From the cell containing the given text, extract its center point as [x, y] coordinate. 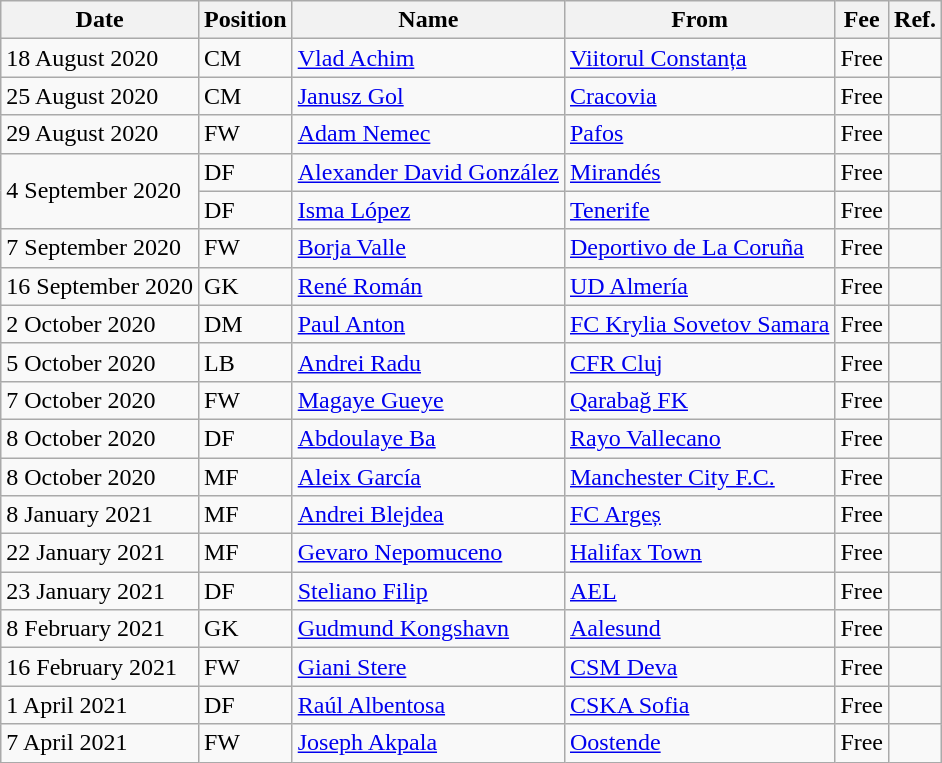
Halifax Town [699, 553]
Gevaro Nepomuceno [428, 553]
5 October 2020 [100, 362]
Gudmund Kongshavn [428, 629]
FC Argeș [699, 515]
Abdoulaye Ba [428, 438]
1 April 2021 [100, 705]
Date [100, 20]
Adam Nemec [428, 134]
CFR Cluj [699, 362]
FC Krylia Sovetov Samara [699, 324]
Tenerife [699, 210]
Deportivo de La Coruña [699, 248]
Oostende [699, 743]
7 September 2020 [100, 248]
16 September 2020 [100, 286]
LB [245, 362]
Andrei Radu [428, 362]
Joseph Akpala [428, 743]
René Román [428, 286]
Ref. [916, 20]
22 January 2021 [100, 553]
Paul Anton [428, 324]
16 February 2021 [100, 667]
CSM Deva [699, 667]
8 February 2021 [100, 629]
UD Almería [699, 286]
Position [245, 20]
Isma López [428, 210]
From [699, 20]
Viitorul Constanța [699, 58]
CSKA Sofia [699, 705]
Name [428, 20]
8 January 2021 [100, 515]
18 August 2020 [100, 58]
25 August 2020 [100, 96]
Manchester City F.C. [699, 477]
Qarabağ FK [699, 400]
7 April 2021 [100, 743]
Mirandés [699, 172]
Fee [862, 20]
Janusz Gol [428, 96]
Borja Valle [428, 248]
29 August 2020 [100, 134]
Aalesund [699, 629]
Andrei Blejdea [428, 515]
2 October 2020 [100, 324]
Vlad Achim [428, 58]
Pafos [699, 134]
AEL [699, 591]
Alexander David González [428, 172]
7 October 2020 [100, 400]
Rayo Vallecano [699, 438]
DM [245, 324]
Magaye Gueye [428, 400]
Steliano Filip [428, 591]
Aleix García [428, 477]
4 September 2020 [100, 191]
Cracovia [699, 96]
Raúl Albentosa [428, 705]
Giani Stere [428, 667]
23 January 2021 [100, 591]
